Find where the given text appears and provide that cell's center as (X, Y) coordinate. 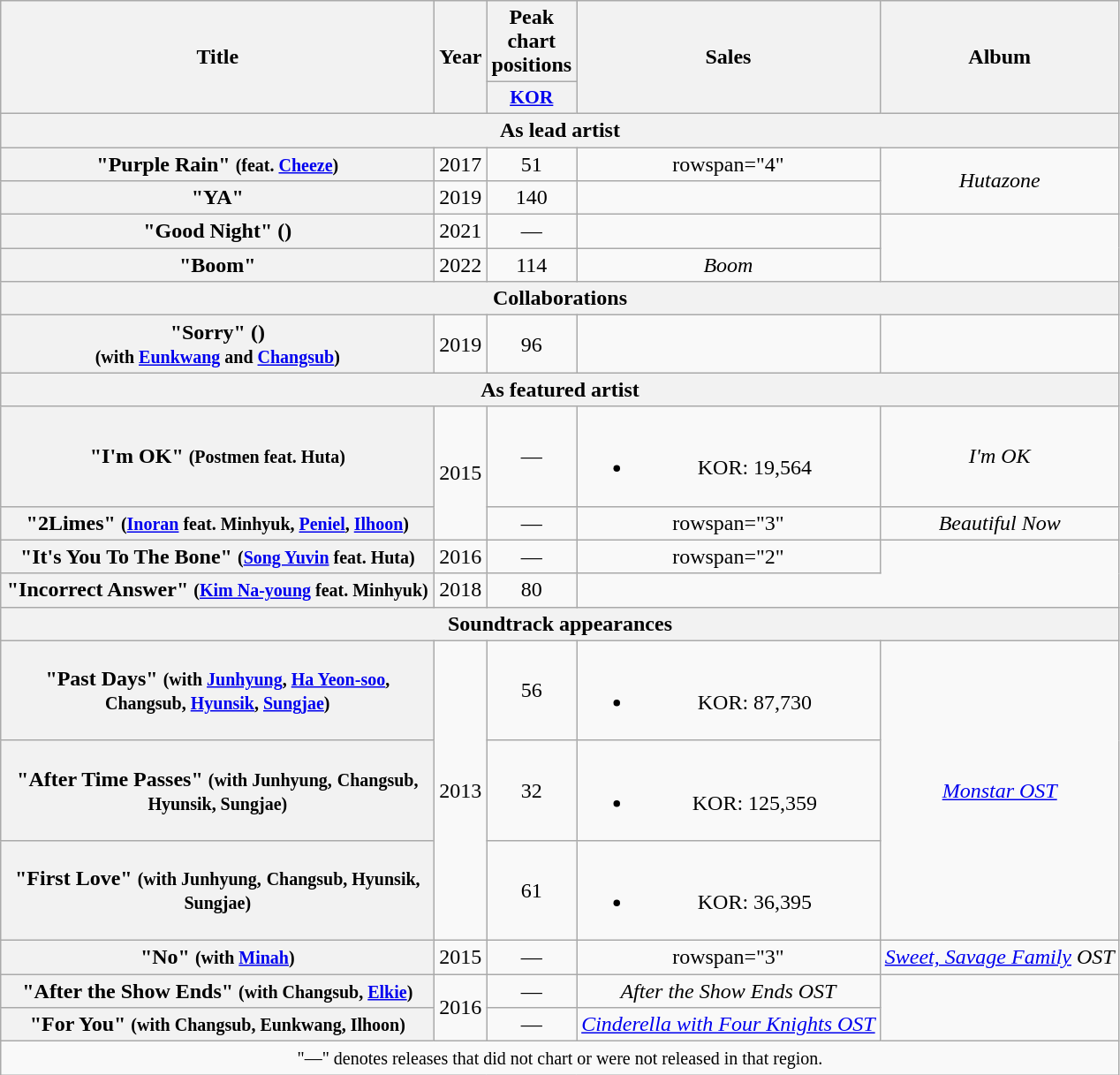
"No" (with Minah) (217, 957)
"Good Night" () (217, 231)
"Past Days" (with Junhyung, Ha Yeon-soo, Changsub, Hyunsik, Sungjae) (217, 691)
32 (532, 790)
"—" denotes releases that did not chart or were not released in that region. (560, 1058)
rowspan="4" (729, 163)
Year (461, 57)
96 (532, 344)
"It's You To The Bone" (Song Yuvin feat. Huta) (217, 556)
KOR: 87,730 (729, 691)
Title (217, 57)
KOR: 125,359 (729, 790)
Boom (729, 265)
Sales (729, 57)
2022 (461, 265)
56 (532, 691)
KOR: 36,395 (729, 890)
2021 (461, 231)
"YA" (217, 198)
114 (532, 265)
Soundtrack appearances (560, 624)
After the Show Ends OST (729, 990)
I'm OK (1000, 456)
140 (532, 198)
"After Time Passes" (with Junhyung, Changsub, Hyunsik, Sungjae) (217, 790)
80 (532, 590)
Collaborations (560, 299)
61 (532, 890)
Sweet, Savage Family OST (1000, 957)
"Sorry" () (with Eunkwang and Changsub) (217, 344)
Beautiful Now (1000, 523)
As lead artist (560, 130)
rowspan="2" (729, 556)
2018 (461, 590)
"For You" (with Changsub, Eunkwang, Ilhoon) (217, 1025)
Peak chart positions (532, 42)
"After the Show Ends" (with Changsub, Elkie) (217, 990)
"Incorrect Answer" (Kim Na-young feat. Minhyuk) (217, 590)
"First Love" (with Junhyung, Changsub, Hyunsik, Sungjae) (217, 890)
51 (532, 163)
Album (1000, 57)
Hutazone (1000, 180)
2013 (461, 790)
KOR (532, 98)
"2Limes" (Inoran feat. Minhyuk, Peniel, Ilhoon) (217, 523)
"Purple Rain" (feat. Cheeze) (217, 163)
"Boom" (217, 265)
2017 (461, 163)
KOR: 19,564 (729, 456)
"I'm OK" (Postmen feat. Huta) (217, 456)
As featured artist (560, 390)
Monstar OST (1000, 790)
Cinderella with Four Knights OST (729, 1025)
